Extract the [X, Y] coordinate from the center of the cell holding the provided text.  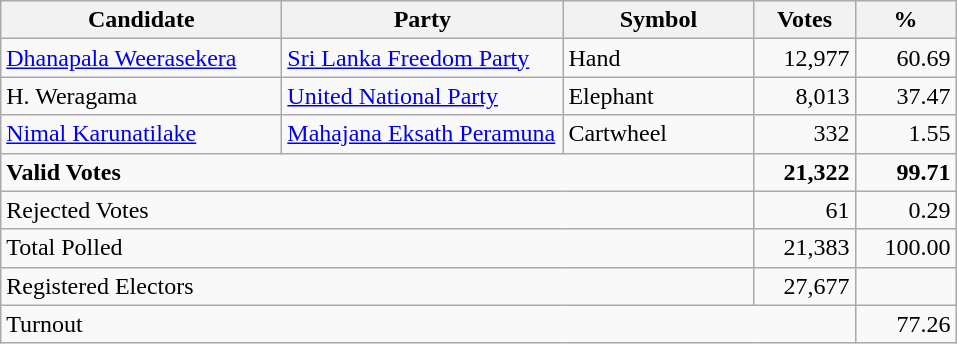
100.00 [906, 248]
61 [804, 210]
21,322 [804, 172]
Dhanapala Weerasekera [142, 58]
Symbol [658, 20]
Party [422, 20]
332 [804, 134]
Hand [658, 58]
Mahajana Eksath Peramuna [422, 134]
H. Weragama [142, 96]
12,977 [804, 58]
21,383 [804, 248]
77.26 [906, 324]
Cartwheel [658, 134]
60.69 [906, 58]
Registered Electors [378, 286]
Nimal Karunatilake [142, 134]
Votes [804, 20]
United National Party [422, 96]
0.29 [906, 210]
8,013 [804, 96]
Rejected Votes [378, 210]
Sri Lanka Freedom Party [422, 58]
37.47 [906, 96]
Elephant [658, 96]
Turnout [428, 324]
Valid Votes [378, 172]
27,677 [804, 286]
99.71 [906, 172]
Total Polled [378, 248]
% [906, 20]
Candidate [142, 20]
1.55 [906, 134]
